Provide the [x, y] coordinate of the cell's center where the given text is located.  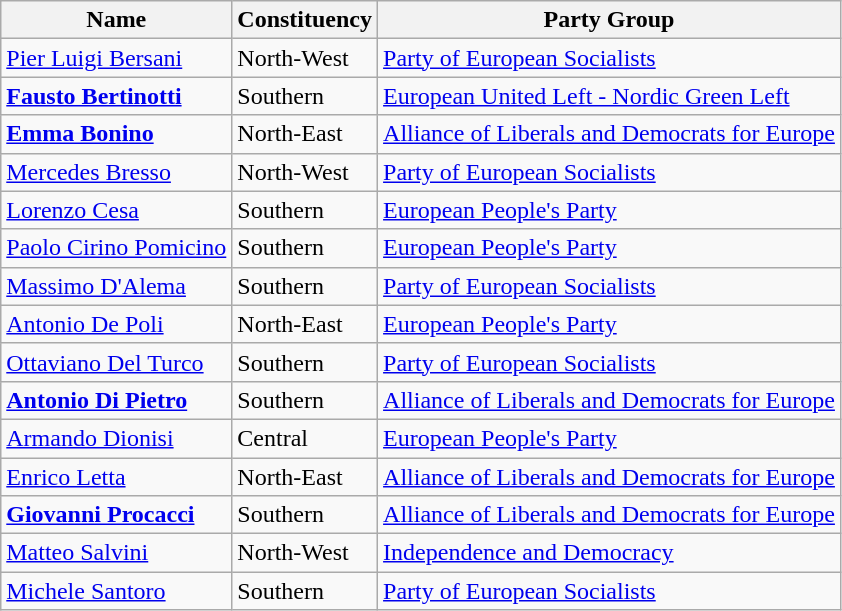
Antonio De Poli [116, 324]
Paolo Cirino Pomicino [116, 248]
Enrico Letta [116, 477]
Ottaviano Del Turco [116, 362]
Antonio Di Pietro [116, 400]
Fausto Bertinotti [116, 96]
European United Left - Nordic Green Left [610, 96]
Massimo D'Alema [116, 286]
Pier Luigi Bersani [116, 58]
Independence and Democracy [610, 553]
Name [116, 20]
Giovanni Procacci [116, 515]
Party Group [610, 20]
Matteo Salvini [116, 553]
Constituency [305, 20]
Central [305, 438]
Michele Santoro [116, 591]
Armando Dionisi [116, 438]
Mercedes Bresso [116, 172]
Emma Bonino [116, 134]
Lorenzo Cesa [116, 210]
